Capture the cell that displays the provided text and extract its [X, Y] central coordinate. 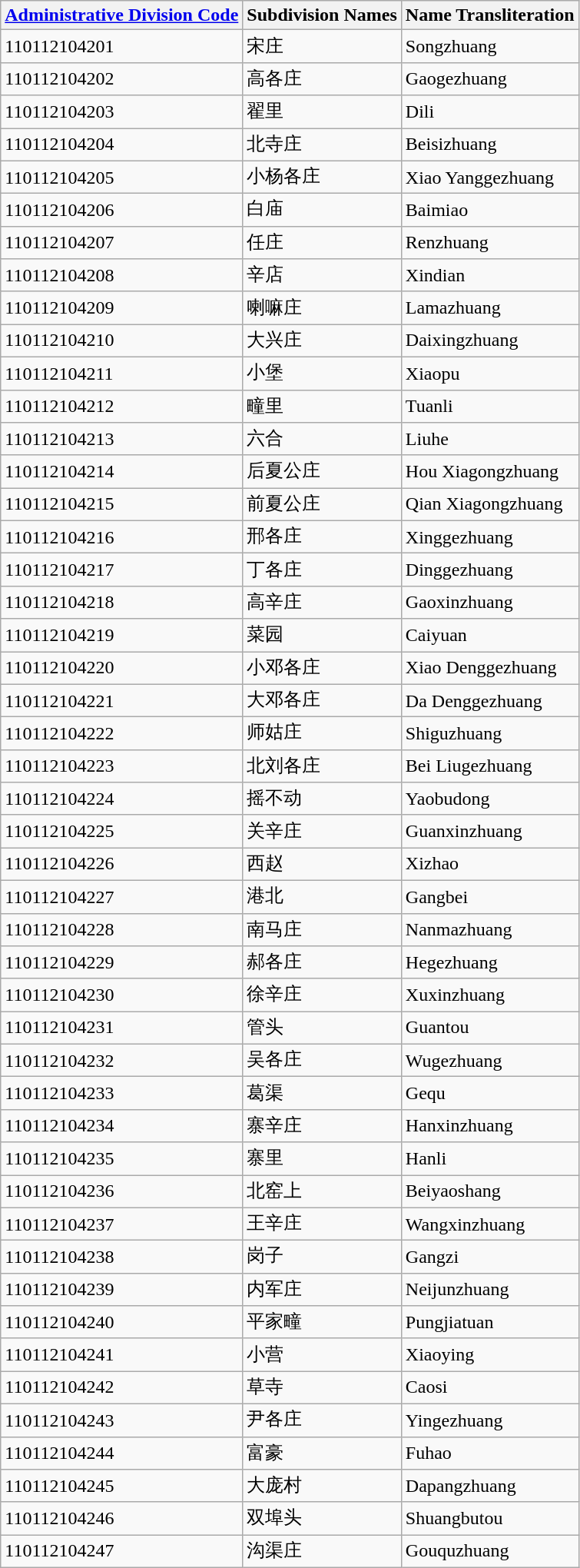
Da Denggezhuang [490, 701]
110112104221 [121, 701]
110112104218 [121, 603]
内军庄 [322, 1290]
港北 [322, 896]
110112104210 [121, 341]
疃里 [322, 406]
高辛庄 [322, 603]
110112104231 [121, 1028]
Xiaopu [490, 374]
Caosi [490, 1388]
110112104212 [121, 406]
110112104227 [121, 896]
徐辛庄 [322, 995]
110112104222 [121, 733]
Lamazhuang [490, 307]
邢各庄 [322, 537]
葛渠 [322, 1093]
白庙 [322, 211]
Subdivision Names [322, 15]
西赵 [322, 864]
Guanxinzhuang [490, 832]
110112104203 [121, 112]
Gouquzhuang [490, 1551]
Daixingzhuang [490, 341]
沟渠庄 [322, 1551]
Dapangzhuang [490, 1487]
Dili [490, 112]
110112104215 [121, 504]
Xindian [490, 275]
Xizhao [490, 864]
Xuxinzhuang [490, 995]
Tuanli [490, 406]
110112104244 [121, 1453]
Hanxinzhuang [490, 1125]
110112104243 [121, 1420]
师姑庄 [322, 733]
Beiyaoshang [490, 1191]
郝各庄 [322, 962]
后夏公庄 [322, 472]
寨里 [322, 1159]
Gaoxinzhuang [490, 603]
110112104242 [121, 1388]
Name Transliteration [490, 15]
110112104214 [121, 472]
Xiaoying [490, 1354]
小营 [322, 1354]
110112104246 [121, 1519]
Pungjiatuan [490, 1322]
吴各庄 [322, 1061]
双埠头 [322, 1519]
110112104238 [121, 1257]
尹各庄 [322, 1420]
Xinggezhuang [490, 537]
Administrative Division Code [121, 15]
110112104224 [121, 799]
寨辛庄 [322, 1125]
任庄 [322, 243]
高各庄 [322, 78]
Shuangbutou [490, 1519]
110112104206 [121, 211]
小邓各庄 [322, 669]
110112104232 [121, 1061]
110112104237 [121, 1224]
喇嘛庄 [322, 307]
北窑上 [322, 1191]
110112104241 [121, 1354]
Wangxinzhuang [490, 1224]
Yaobudong [490, 799]
小堡 [322, 374]
Hanli [490, 1159]
Wugezhuang [490, 1061]
Gangbei [490, 896]
110112104205 [121, 177]
Qian Xiagongzhuang [490, 504]
Neijunzhuang [490, 1290]
110112104226 [121, 864]
Xiao Denggezhuang [490, 669]
Fuhao [490, 1453]
关辛庄 [322, 832]
Nanmazhuang [490, 930]
110112104220 [121, 669]
110112104211 [121, 374]
Shiguzhuang [490, 733]
王辛庄 [322, 1224]
110112104201 [121, 46]
Songzhuang [490, 46]
大兴庄 [322, 341]
南马庄 [322, 930]
富豪 [322, 1453]
丁各庄 [322, 570]
110112104247 [121, 1551]
草寺 [322, 1388]
Hou Xiagongzhuang [490, 472]
110112104202 [121, 78]
110112104245 [121, 1487]
110112104213 [121, 440]
110112104230 [121, 995]
110112104219 [121, 635]
Baimiao [490, 211]
平家疃 [322, 1322]
110112104223 [121, 766]
110112104217 [121, 570]
Caiyuan [490, 635]
菜园 [322, 635]
Liuhe [490, 440]
Beisizhuang [490, 145]
Yingezhuang [490, 1420]
110112104228 [121, 930]
翟里 [322, 112]
110112104236 [121, 1191]
Bei Liugezhuang [490, 766]
北刘各庄 [322, 766]
Gaogezhuang [490, 78]
110112104204 [121, 145]
Guantou [490, 1028]
北寺庄 [322, 145]
大庞村 [322, 1487]
110112104207 [121, 243]
岗子 [322, 1257]
Dinggezhuang [490, 570]
110112104208 [121, 275]
宋庄 [322, 46]
Hegezhuang [490, 962]
110112104240 [121, 1322]
Gequ [490, 1093]
六合 [322, 440]
Renzhuang [490, 243]
Gangzi [490, 1257]
110112104229 [121, 962]
110112104235 [121, 1159]
前夏公庄 [322, 504]
小杨各庄 [322, 177]
辛店 [322, 275]
Xiao Yanggezhuang [490, 177]
110112104233 [121, 1093]
110112104234 [121, 1125]
大邓各庄 [322, 701]
110112104216 [121, 537]
110112104225 [121, 832]
110112104239 [121, 1290]
110112104209 [121, 307]
摇不动 [322, 799]
管头 [322, 1028]
